Output the (x, y) coordinate of the center of the cell containing the given text.  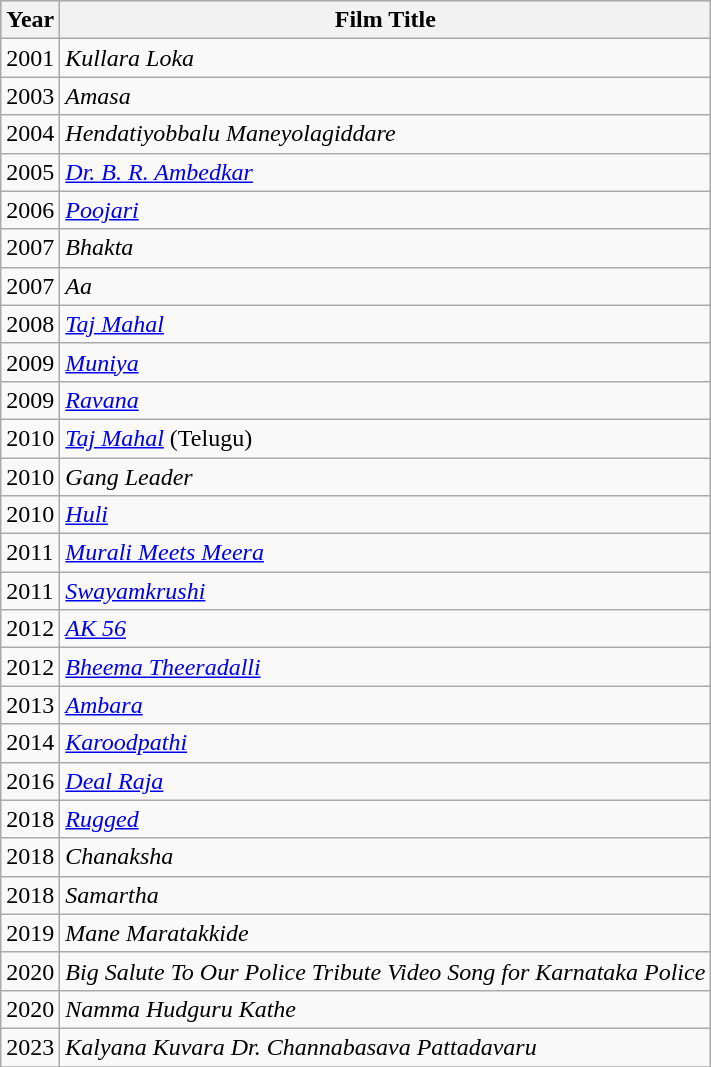
Huli (386, 515)
Year (30, 20)
Muniya (386, 362)
Poojari (386, 210)
Big Salute To Our Police Tribute Video Song for Karnataka Police (386, 971)
AK 56 (386, 629)
2014 (30, 743)
Aa (386, 286)
Swayamkrushi (386, 591)
Taj Mahal (Telugu) (386, 438)
Kalyana Kuvara Dr. Channabasava Pattadavaru (386, 1047)
2005 (30, 172)
2019 (30, 933)
2006 (30, 210)
Dr. B. R. Ambedkar (386, 172)
2023 (30, 1047)
Taj Mahal (386, 324)
2001 (30, 58)
Bheema Theeradalli (386, 667)
Deal Raja (386, 781)
Film Title (386, 20)
Samartha (386, 895)
Namma Hudguru Kathe (386, 1009)
Hendatiyobbalu Maneyolagiddare (386, 134)
Ravana (386, 400)
Gang Leader (386, 477)
Bhakta (386, 248)
2013 (30, 705)
2003 (30, 96)
Karoodpathi (386, 743)
Ambara (386, 705)
Amasa (386, 96)
Rugged (386, 819)
2016 (30, 781)
2004 (30, 134)
Murali Meets Meera (386, 553)
Mane Maratakkide (386, 933)
2008 (30, 324)
Chanaksha (386, 857)
Kullara Loka (386, 58)
